Return the (x, y) coordinate for the center point of the cell that contains the specified text.  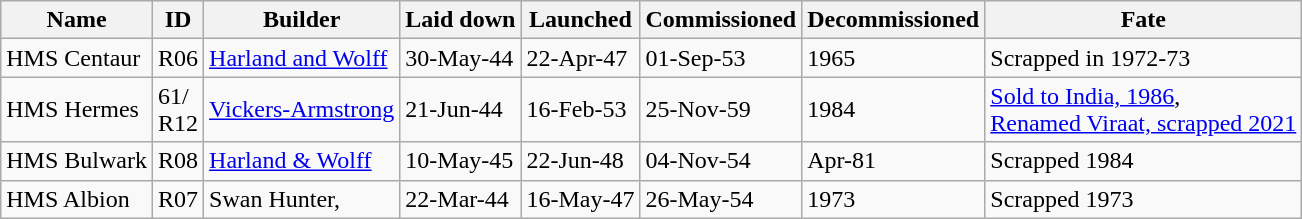
26-May-54 (721, 199)
Commissioned (721, 20)
R07 (178, 199)
Builder (302, 20)
Laid down (460, 20)
Scrapped in 1972-73 (1144, 58)
Apr-81 (894, 161)
22-Mar-44 (460, 199)
1965 (894, 58)
R06 (178, 58)
Harland and Wolff (302, 58)
Scrapped 1984 (1144, 161)
16-Feb-53 (580, 110)
Name (77, 20)
HMS Albion (77, 199)
16-May-47 (580, 199)
HMS Centaur (77, 58)
Launched (580, 20)
Sold to India, 1986,Renamed Viraat, scrapped 2021 (1144, 110)
Harland & Wolff (302, 161)
21-Jun-44 (460, 110)
Scrapped 1973 (1144, 199)
Vickers-Armstrong (302, 110)
22-Jun-48 (580, 161)
Fate (1144, 20)
1973 (894, 199)
ID (178, 20)
Decommissioned (894, 20)
1984 (894, 110)
22-Apr-47 (580, 58)
10-May-45 (460, 161)
25-Nov-59 (721, 110)
R08 (178, 161)
HMS Hermes (77, 110)
Swan Hunter, (302, 199)
01-Sep-53 (721, 58)
04-Nov-54 (721, 161)
30-May-44 (460, 58)
61/R12 (178, 110)
HMS Bulwark (77, 161)
